Capture the cell that displays the provided text and extract its [X, Y] central coordinate. 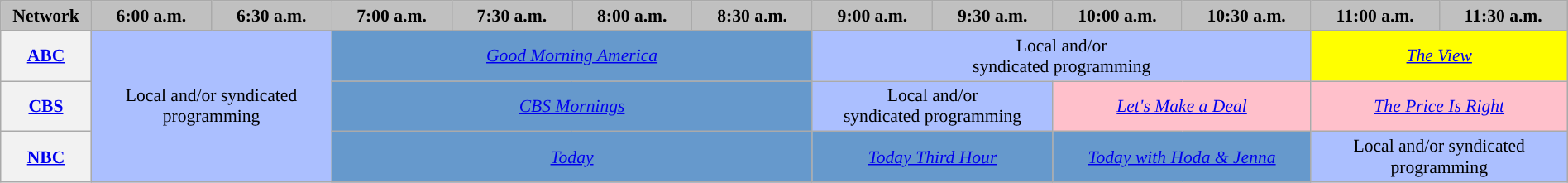
Today with Hoda & Jenna [1182, 157]
10:30 a.m. [1246, 16]
Network [46, 16]
10:00 a.m. [1117, 16]
9:00 a.m. [872, 16]
ABC [46, 56]
8:30 a.m. [753, 16]
CBS Mornings [572, 106]
Let's Make a Deal [1182, 106]
Today [572, 157]
Today Third Hour [933, 157]
11:00 a.m. [1374, 16]
7:30 a.m. [511, 16]
Good Morning America [572, 56]
9:30 a.m. [992, 16]
6:30 a.m. [271, 16]
CBS [46, 106]
11:30 a.m. [1503, 16]
NBC [46, 157]
7:00 a.m. [392, 16]
The Price Is Right [1439, 106]
6:00 a.m. [151, 16]
8:00 a.m. [632, 16]
The View [1439, 56]
